Identify which cell holds the provided text, then report its (x, y) central coordinate. 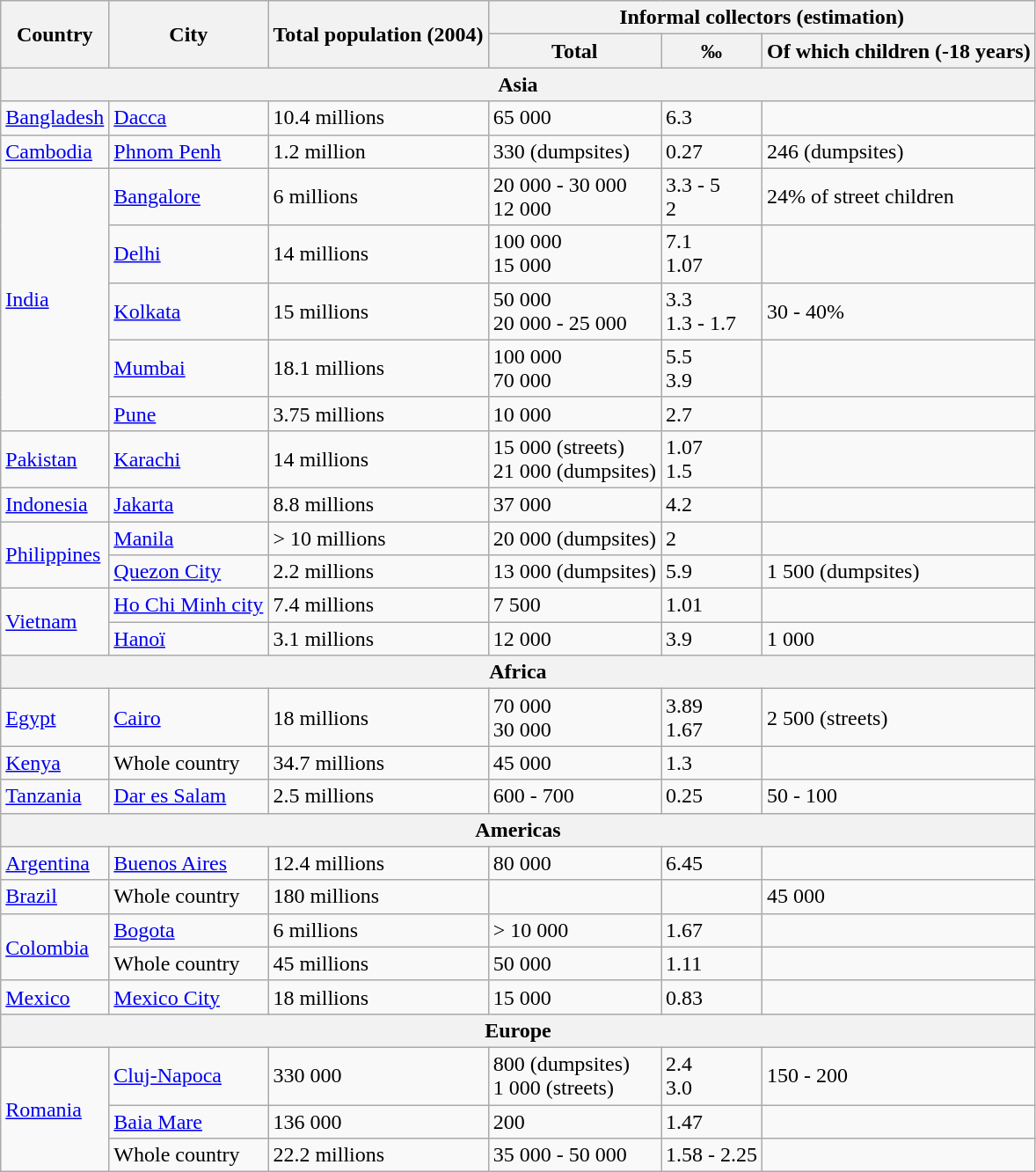
Baia Mare (188, 1122)
> 10 millions (378, 538)
Africa (518, 672)
Philippines (55, 554)
1 000 (899, 639)
Mexico (55, 997)
1.3 (712, 763)
Hanoï (188, 639)
7.11.07 (712, 253)
18.1 millions (378, 368)
65 000 (574, 118)
‰ (712, 51)
600 - 700 (574, 796)
200 (574, 1122)
1.67 (712, 930)
Brazil (55, 897)
4.2 (712, 504)
22.2 millions (378, 1155)
Karachi (188, 459)
34.7 millions (378, 763)
35 000 - 50 000 (574, 1155)
Egypt (55, 718)
20 000 (dumpsites) (574, 538)
100 00070 000 (574, 368)
330 (dumpsites) (574, 151)
0.83 (712, 997)
50 - 100 (899, 796)
1.2 million (378, 151)
6.45 (712, 863)
1.071.5 (712, 459)
2.5 millions (378, 796)
Delhi (188, 253)
Vietnam (55, 622)
3.9 (712, 639)
2.7 (712, 414)
Manila (188, 538)
Total (574, 51)
Pune (188, 414)
5.9 (712, 572)
2 (712, 538)
Kenya (55, 763)
Colombia (55, 947)
Pakistan (55, 459)
3.75 millions (378, 414)
8.8 millions (378, 504)
Mumbai (188, 368)
Cluj-Napoca (188, 1075)
Asia (518, 84)
Country (55, 34)
Mexico City (188, 997)
3.31.3 - 1.7 (712, 311)
India (55, 299)
7 500 (574, 605)
Phnom Penh (188, 151)
Dar es Salam (188, 796)
Total population (2004) (378, 34)
Of which children (-18 years) (899, 51)
0.25 (712, 796)
Informal collectors (estimation) (762, 18)
15 000 (574, 997)
Americas (518, 830)
150 - 200 (899, 1075)
24% of street children (899, 197)
3.3 - 52 (712, 197)
City (188, 34)
100 00015 000 (574, 253)
10.4 millions (378, 118)
15 millions (378, 311)
1.47 (712, 1122)
Tanzania (55, 796)
37 000 (574, 504)
45 millions (378, 963)
246 (dumpsites) (899, 151)
Europe (518, 1030)
50 00020 000 - 25 000 (574, 311)
50 000 (574, 963)
136 000 (378, 1122)
12 000 (574, 639)
Bangalore (188, 197)
Buenos Aires (188, 863)
Bangladesh (55, 118)
10 000 (574, 414)
6.3 (712, 118)
Dacca (188, 118)
1 500 (dumpsites) (899, 572)
Indonesia (55, 504)
Bogota (188, 930)
7.4 millions (378, 605)
30 - 40% (899, 311)
Cairo (188, 718)
0.27 (712, 151)
1.01 (712, 605)
1.58 - 2.25 (712, 1155)
Argentina (55, 863)
180 millions (378, 897)
3.891.67 (712, 718)
Cambodia (55, 151)
Quezon City (188, 572)
80 000 (574, 863)
13 000 (dumpsites) (574, 572)
15 000 (streets)21 000 (dumpsites) (574, 459)
800 (dumpsites)1 000 (streets) (574, 1075)
2.43.0 (712, 1075)
Ho Chi Minh city (188, 605)
Romania (55, 1109)
20 000 - 30 00012 000 (574, 197)
1.11 (712, 963)
2.2 millions (378, 572)
Kolkata (188, 311)
70 00030 000 (574, 718)
2 500 (streets) (899, 718)
330 000 (378, 1075)
3.1 millions (378, 639)
12.4 millions (378, 863)
Jakarta (188, 504)
> 10 000 (574, 930)
5.53.9 (712, 368)
